Return the [X, Y] coordinate for the center point of the cell that contains the specified text.  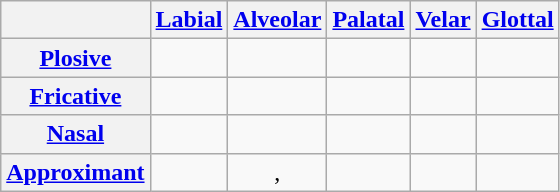
Nasal [76, 134]
Velar [443, 20]
Approximant [76, 172]
Alveolar [278, 20]
Fricative [76, 96]
Palatal [368, 20]
Labial [189, 20]
, [278, 172]
Glottal [518, 20]
Plosive [76, 58]
